Provide the (x, y) coordinate of the cell's center where the given text is located.  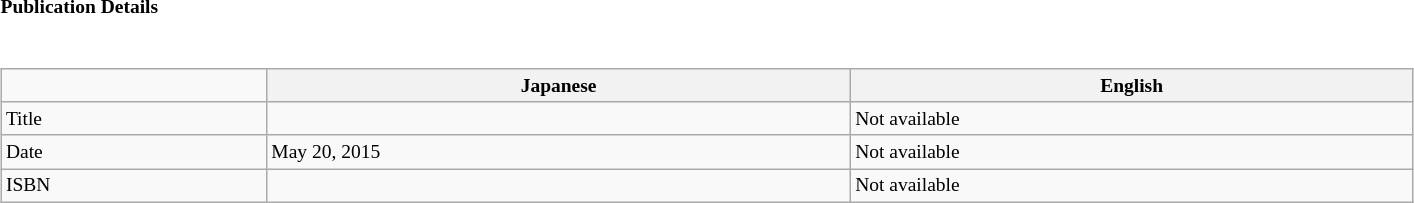
ISBN (134, 186)
May 20, 2015 (559, 152)
English (1132, 86)
Title (134, 118)
Japanese (559, 86)
Date (134, 152)
